Pinpoint the cell where the given text exists, returning its [x, y] midpoint coordinate. 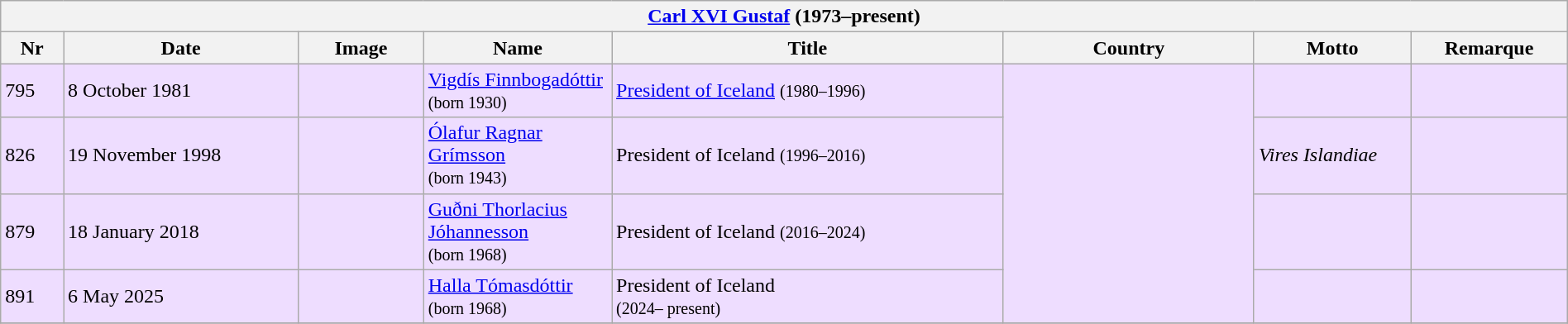
Vigdís Finnbogadóttir(born 1930) [518, 91]
Vires Islandiae [1331, 155]
Carl XVI Gustaf (1973–present) [784, 17]
President of Iceland (1996–2016) [808, 155]
President of Iceland (2016–2024) [808, 231]
Halla Tómasdóttir (born 1968) [518, 296]
Image [361, 48]
826 [32, 155]
Country [1128, 48]
Name [518, 48]
18 January 2018 [181, 231]
President of Iceland (1980–1996) [808, 91]
Ólafur Ragnar Grímsson(born 1943) [518, 155]
President of Iceland (2024– present) [808, 296]
Remarque [1489, 48]
8 October 1981 [181, 91]
879 [32, 231]
19 November 1998 [181, 155]
Date [181, 48]
795 [32, 91]
891 [32, 296]
Title [808, 48]
Guðni Thorlacius Jóhannesson (born 1968) [518, 231]
6 May 2025 [181, 296]
Motto [1331, 48]
Nr [32, 48]
